Search for the cell housing the specified text and yield its [X, Y] center coordinate. 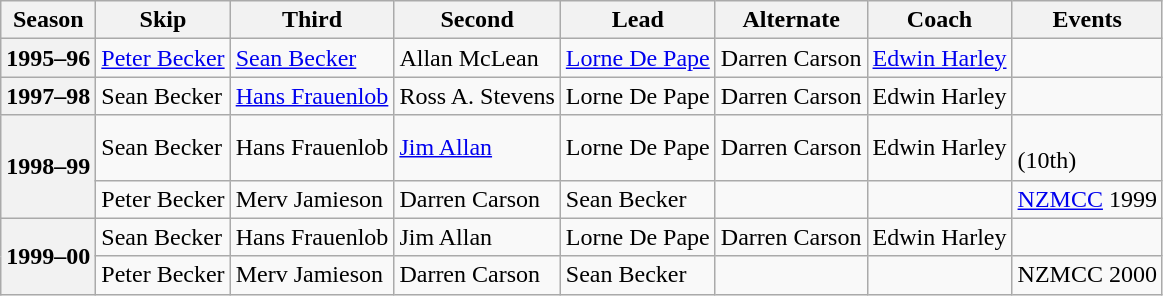
Skip [163, 20]
1999–00 [48, 256]
1998–99 [48, 166]
Coach [940, 20]
Second [477, 20]
Lead [638, 20]
NZMCC 2000 [1087, 275]
Third [312, 20]
Ross A. Stevens [477, 96]
Allan McLean [477, 58]
NZMCC 1999 [1087, 199]
1997–98 [48, 96]
Events [1087, 20]
1995–96 [48, 58]
(10th) [1087, 148]
Alternate [791, 20]
Season [48, 20]
